Return [x, y] of the center of cell containing provided text 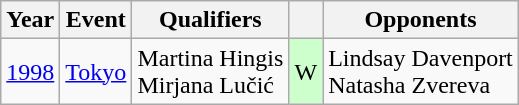
Opponents [421, 20]
Qualifiers [210, 20]
1998 [30, 72]
Tokyo [96, 72]
Lindsay Davenport Natasha Zvereva [421, 72]
W [306, 72]
Event [96, 20]
Martina Hingis Mirjana Lučić [210, 72]
Year [30, 20]
